Determine the [x, y] coordinate at the center of the cell enclosing the given text.  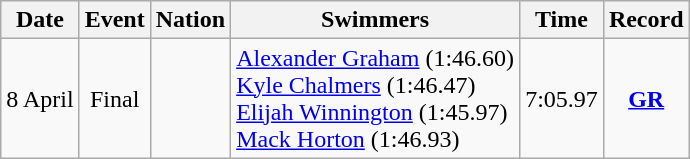
Record [646, 20]
8 April [40, 98]
Alexander Graham (1:46.60)Kyle Chalmers (1:46.47)Elijah Winnington (1:45.97)Mack Horton (1:46.93) [376, 98]
7:05.97 [562, 98]
Nation [190, 20]
Final [114, 98]
Time [562, 20]
Date [40, 20]
Event [114, 20]
Swimmers [376, 20]
GR [646, 98]
